Return [X, Y] of the center of cell containing provided text 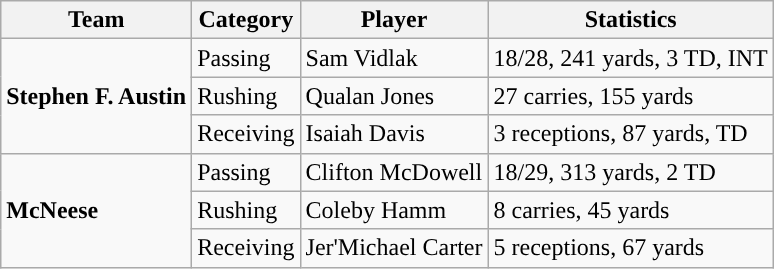
Player [394, 20]
McNeese [96, 210]
Coleby Hamm [394, 210]
Clifton McDowell [394, 172]
3 receptions, 87 yards, TD [630, 134]
Stephen F. Austin [96, 96]
Qualan Jones [394, 96]
18/28, 241 yards, 3 TD, INT [630, 58]
Team [96, 20]
27 carries, 155 yards [630, 96]
Jer'Michael Carter [394, 248]
Statistics [630, 20]
8 carries, 45 yards [630, 210]
Isaiah Davis [394, 134]
18/29, 313 yards, 2 TD [630, 172]
Category [246, 20]
5 receptions, 67 yards [630, 248]
Sam Vidlak [394, 58]
